Identify which cell holds the provided text, then report its (X, Y) central coordinate. 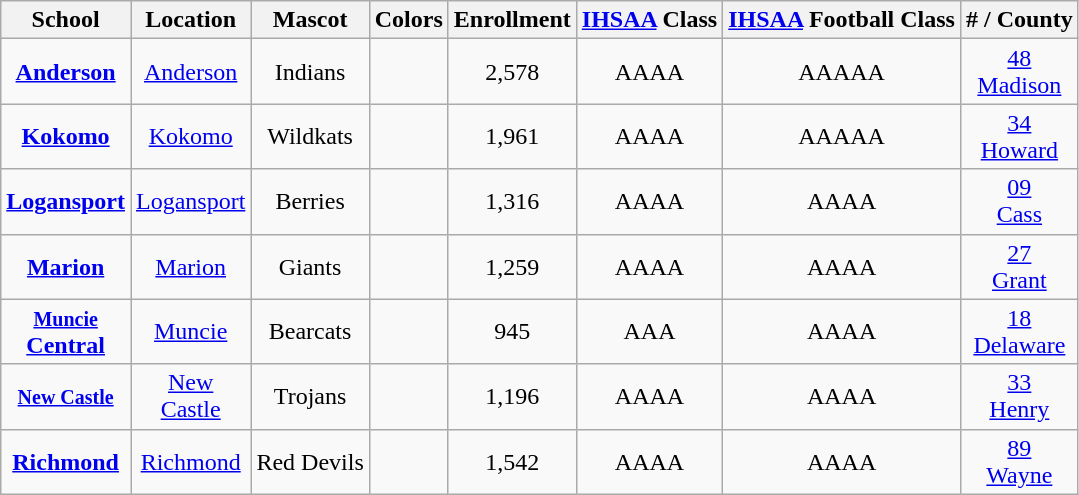
Enrollment (512, 20)
Giants (310, 266)
Berries (310, 202)
89 Wayne (1019, 462)
Location (190, 20)
Muncie Central (66, 332)
Colors (408, 20)
34 Howard (1019, 136)
33 Henry (1019, 396)
27 Grant (1019, 266)
1,259 (512, 266)
1,961 (512, 136)
48 Madison (1019, 72)
2,578 (512, 72)
945 (512, 332)
IHSAA Class (649, 20)
Wildkats (310, 136)
School (66, 20)
AAA (649, 332)
1,196 (512, 396)
1,316 (512, 202)
Red Devils (310, 462)
09 Cass (1019, 202)
Indians (310, 72)
# / County (1019, 20)
1,542 (512, 462)
IHSAA Football Class (842, 20)
Bearcats (310, 332)
Muncie (190, 332)
18 Delaware (1019, 332)
Trojans (310, 396)
Mascot (310, 20)
